Scan for the cell matching the given text and deliver its (x, y) coordinate at center. 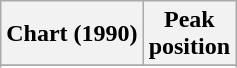
Chart (1990) (72, 34)
Peakposition (189, 34)
